Detect which cell encompasses the target text, then output its (x, y) center coordinate. 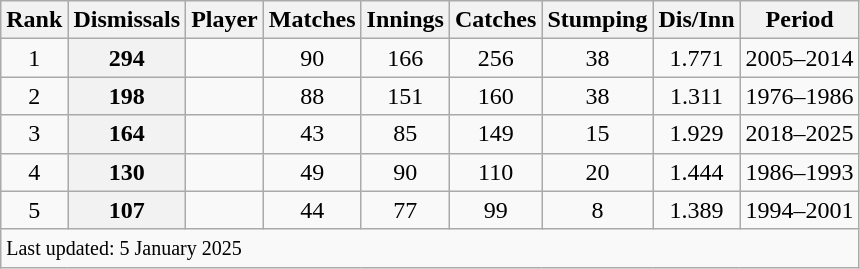
1986–1993 (800, 172)
1976–1986 (800, 96)
1994–2001 (800, 210)
164 (127, 134)
99 (495, 210)
Rank (34, 20)
198 (127, 96)
160 (495, 96)
107 (127, 210)
3 (34, 134)
4 (34, 172)
130 (127, 172)
2 (34, 96)
1.929 (696, 134)
1.389 (696, 210)
2018–2025 (800, 134)
256 (495, 58)
8 (598, 210)
1.771 (696, 58)
85 (405, 134)
88 (312, 96)
Last updated: 5 January 2025 (430, 248)
15 (598, 134)
294 (127, 58)
1.311 (696, 96)
5 (34, 210)
49 (312, 172)
Dismissals (127, 20)
1.444 (696, 172)
Player (225, 20)
149 (495, 134)
Innings (405, 20)
Stumping (598, 20)
44 (312, 210)
43 (312, 134)
151 (405, 96)
77 (405, 210)
Dis/Inn (696, 20)
166 (405, 58)
1 (34, 58)
2005–2014 (800, 58)
Matches (312, 20)
110 (495, 172)
Period (800, 20)
Catches (495, 20)
20 (598, 172)
